Determine the (X, Y) coordinate at the center of the cell enclosing the given text.  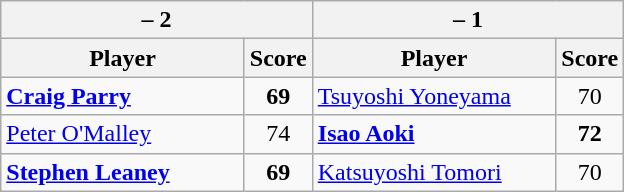
72 (590, 134)
Katsuyoshi Tomori (434, 172)
Tsuyoshi Yoneyama (434, 96)
– 2 (157, 20)
Craig Parry (123, 96)
Peter O'Malley (123, 134)
– 1 (468, 20)
Stephen Leaney (123, 172)
74 (278, 134)
Isao Aoki (434, 134)
